Return the [x, y] coordinate for the center point of the cell that contains the specified text.  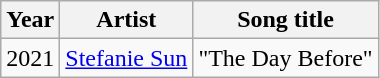
2021 [30, 58]
Artist [126, 20]
"The Day Before" [286, 58]
Stefanie Sun [126, 58]
Year [30, 20]
Song title [286, 20]
